Pinpoint the cell where the given text exists, returning its [X, Y] midpoint coordinate. 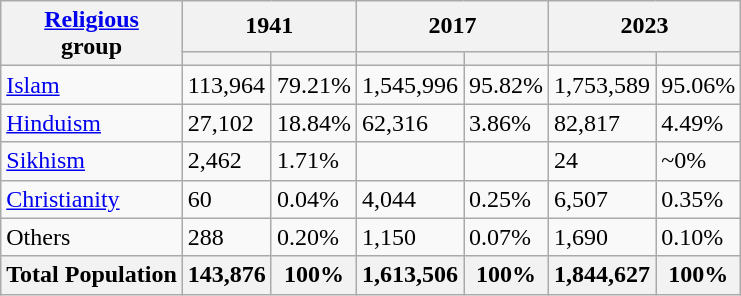
1,613,506 [410, 275]
4.49% [698, 123]
60 [226, 199]
2,462 [226, 161]
0.20% [314, 237]
Hinduism [92, 123]
Christianity [92, 199]
0.25% [506, 199]
1,690 [602, 237]
0.04% [314, 199]
82,817 [602, 123]
2023 [645, 26]
1,545,996 [410, 85]
288 [226, 237]
95.06% [698, 85]
18.84% [314, 123]
1941 [269, 26]
Total Population [92, 275]
3.86% [506, 123]
79.21% [314, 85]
95.82% [506, 85]
2017 [452, 26]
~0% [698, 161]
1,844,627 [602, 275]
113,964 [226, 85]
Islam [92, 85]
Religiousgroup [92, 34]
0.07% [506, 237]
1,150 [410, 237]
0.10% [698, 237]
4,044 [410, 199]
Others [92, 237]
1.71% [314, 161]
1,753,589 [602, 85]
Sikhism [92, 161]
24 [602, 161]
6,507 [602, 199]
0.35% [698, 199]
143,876 [226, 275]
62,316 [410, 123]
27,102 [226, 123]
